Return the (x, y) coordinate for the center point of the cell that contains the specified text.  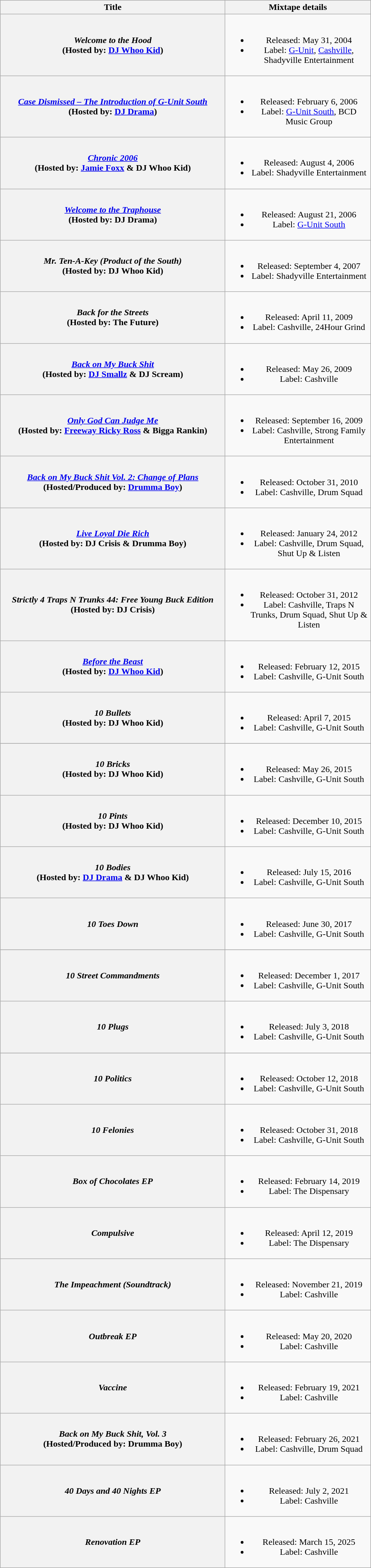
40 Days and 40 Nights EP (113, 1490)
Released: December 1, 2017Label: Cashville, G-Unit South (298, 975)
Vaccine (113, 1387)
Case Dismissed – The Introduction of G-Unit South(Hosted by: DJ Drama) (113, 107)
Strictly 4 Traps N Trunks 44: Free Young Buck Edition(Hosted by: DJ Crisis) (113, 605)
Compulsive (113, 1233)
10 Toes Down (113, 924)
Released: October 31, 2018Label: Cashville, G-Unit South (298, 1130)
Released: May 20, 2020Label: Cashville (298, 1336)
Box of Chocolates EP (113, 1181)
Only God Can Judge Me(Hosted by: Freeway Ricky Ross & Bigga Rankin) (113, 425)
Mr. Ten-A-Key (Product of the South)(Hosted by: DJ Whoo Kid) (113, 266)
Released: April 7, 2015Label: Cashville, G-Unit South (298, 718)
10 Pints(Hosted by: DJ Whoo Kid) (113, 821)
The Impeachment (Soundtrack) (113, 1284)
Released: May 26, 2009Label: Cashville (298, 369)
Released: April 11, 2009Label: Cashville, 24Hour Grind (298, 317)
Chronic 2006(Hosted by: Jamie Foxx & DJ Whoo Kid) (113, 163)
Released: June 30, 2017Label: Cashville, G-Unit South (298, 924)
Released: May 31, 2004Label: G-Unit, Cashville, Shadyville Entertainment (298, 45)
Back on My Buck Shit, Vol. 3(Hosted/Produced by: Drumma Boy) (113, 1439)
10 Politics (113, 1078)
Before the Beast(Hosted by: DJ Whoo Kid) (113, 666)
10 Bodies(Hosted by: DJ Drama & DJ Whoo Kid) (113, 872)
10 Street Commandments (113, 975)
Released: October 31, 2010Label: Cashville, Drum Squad (298, 482)
Released: November 21, 2019Label: Cashville (298, 1284)
Released: October 12, 2018Label: Cashville, G-Unit South (298, 1078)
Released: October 31, 2012Label: Cashville, Traps N Trunks, Drum Squad, Shut Up & Listen (298, 605)
Released: January 24, 2012Label: Cashville, Drum Squad, Shut Up & Listen (298, 538)
Released: July 2, 2021Label: Cashville (298, 1490)
10 Bullets(Hosted by: DJ Whoo Kid) (113, 718)
Welcome to the Traphouse(Hosted by: DJ Drama) (113, 214)
Released: April 12, 2019Label: The Dispensary (298, 1233)
Welcome to the Hood(Hosted by: DJ Whoo Kid) (113, 45)
Live Loyal Die Rich(Hosted by: DJ Crisis & Drumma Boy) (113, 538)
10 Bricks(Hosted by: DJ Whoo Kid) (113, 769)
Mixtape details (298, 7)
Released: February 19, 2021Label: Cashville (298, 1387)
Back for the Streets(Hosted by: The Future) (113, 317)
Released: December 10, 2015Label: Cashville, G-Unit South (298, 821)
Released: February 26, 2021Label: Cashville, Drum Squad (298, 1439)
Released: March 15, 2025Label: Cashville (298, 1542)
Outbreak EP (113, 1336)
Released: September 4, 2007Label: Shadyville Entertainment (298, 266)
Renovation EP (113, 1542)
Released: July 3, 2018Label: Cashville, G-Unit South (298, 1027)
Released: February 14, 2019Label: The Dispensary (298, 1181)
Released: May 26, 2015Label: Cashville, G-Unit South (298, 769)
10 Felonies (113, 1130)
Back on My Buck Shit Vol. 2: Change of Plans(Hosted/Produced by: Drumma Boy) (113, 482)
Released: February 12, 2015Label: Cashville, G-Unit South (298, 666)
Released: July 15, 2016Label: Cashville, G-Unit South (298, 872)
Released: August 21, 2006Label: G-Unit South (298, 214)
Released: August 4, 2006Label: Shadyville Entertainment (298, 163)
Title (113, 7)
Released: September 16, 2009Label: Cashville, Strong Family Entertainment (298, 425)
10 Plugs (113, 1027)
Back on My Buck Shit(Hosted by: DJ Smallz & DJ Scream) (113, 369)
Released: February 6, 2006Label: G-Unit South, BCD Music Group (298, 107)
